Provide the [X, Y] coordinate of the cell's center where the given text is located.  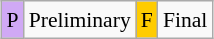
Final [186, 20]
Preliminary [80, 20]
F [147, 20]
P [13, 20]
